Identify which cell holds the provided text, then report its [x, y] central coordinate. 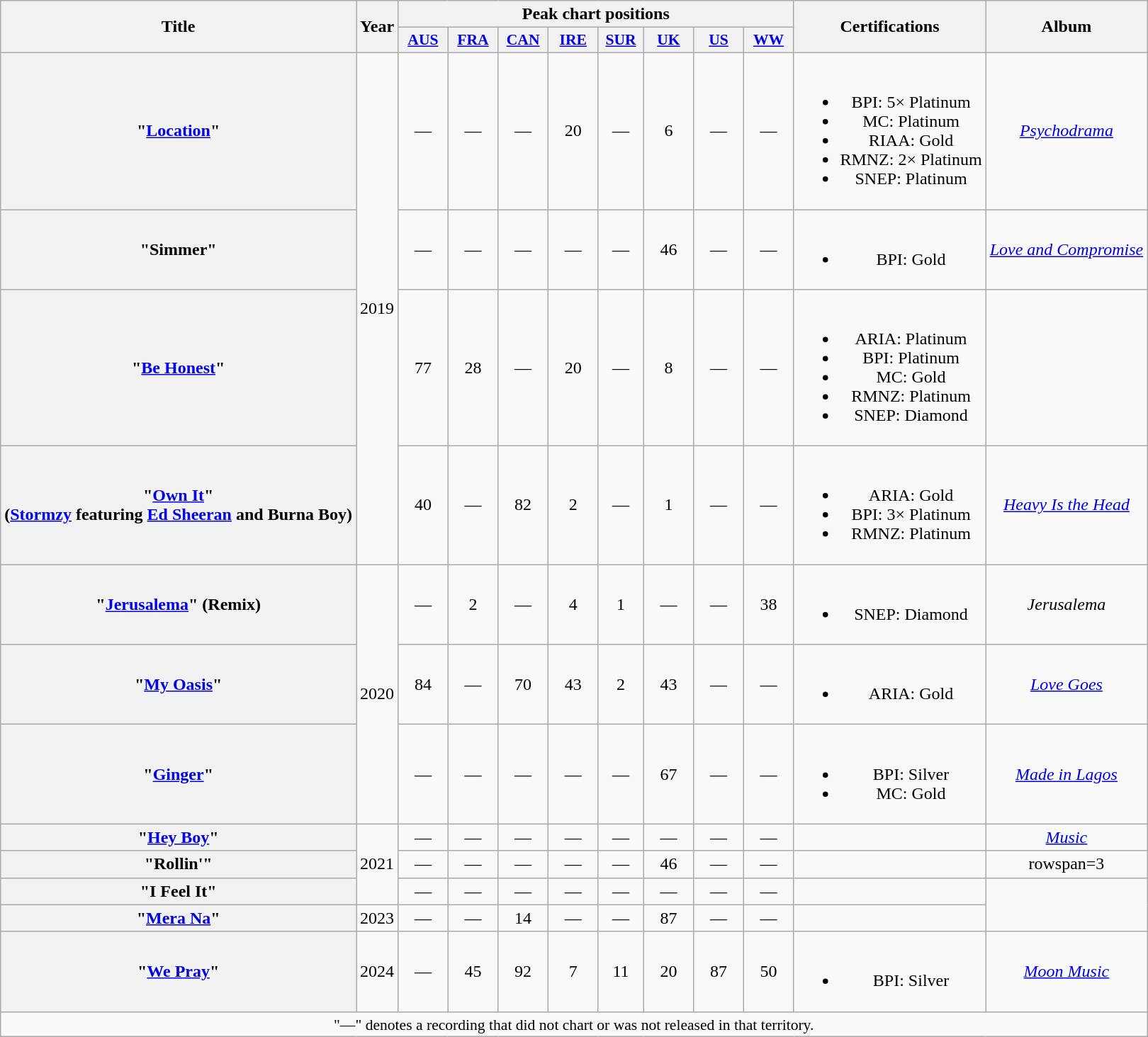
Love and Compromise [1067, 249]
Title [179, 27]
US [719, 40]
8 [669, 368]
SNEP: Diamond [890, 605]
7 [573, 972]
Music [1067, 837]
2019 [377, 308]
6 [669, 130]
"Simmer" [179, 249]
70 [523, 684]
Certifications [890, 27]
"—" denotes a recording that did not chart or was not released in that territory. [574, 1024]
UK [669, 40]
Made in Lagos [1067, 774]
28 [473, 368]
AUS [424, 40]
77 [424, 368]
BPI: SilverMC: Gold [890, 774]
84 [424, 684]
"I Feel It" [179, 891]
"Rollin'" [179, 864]
40 [424, 506]
CAN [523, 40]
WW [768, 40]
Psychodrama [1067, 130]
Love Goes [1067, 684]
"Hey Boy" [179, 837]
2021 [377, 864]
2020 [377, 694]
ARIA: PlatinumBPI: PlatinumMC: GoldRMNZ: PlatinumSNEP: Diamond [890, 368]
"Location" [179, 130]
Moon Music [1067, 972]
14 [523, 918]
"Be Honest" [179, 368]
IRE [573, 40]
"Mera Na" [179, 918]
2023 [377, 918]
67 [669, 774]
92 [523, 972]
ARIA: Gold [890, 684]
BPI: 5× PlatinumMC: PlatinumRIAA: GoldRMNZ: 2× PlatinumSNEP: Platinum [890, 130]
"Jerusalema" (Remix) [179, 605]
Year [377, 27]
Jerusalema [1067, 605]
2024 [377, 972]
"We Pray" [179, 972]
Peak chart positions [596, 14]
50 [768, 972]
"Ginger" [179, 774]
"My Oasis" [179, 684]
rowspan=3 [1067, 864]
4 [573, 605]
Album [1067, 27]
ARIA: GoldBPI: 3× PlatinumRMNZ: Platinum [890, 506]
BPI: Silver [890, 972]
45 [473, 972]
"Own It"(Stormzy featuring Ed Sheeran and Burna Boy) [179, 506]
38 [768, 605]
Heavy Is the Head [1067, 506]
11 [621, 972]
BPI: Gold [890, 249]
SUR [621, 40]
82 [523, 506]
FRA [473, 40]
